Scan for the cell matching the given text and deliver its (X, Y) coordinate at center. 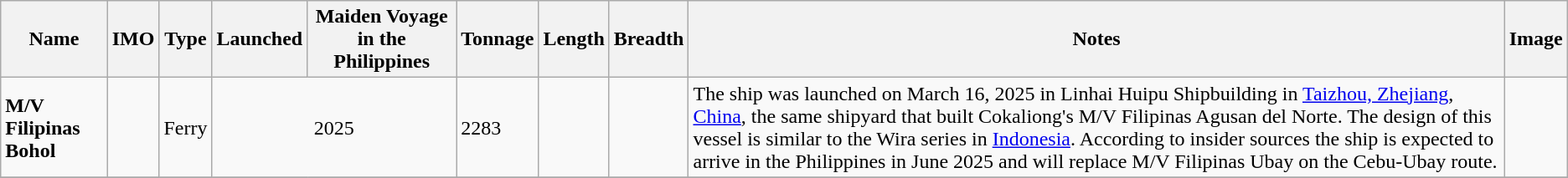
Length (574, 39)
Tonnage (498, 39)
Launched (260, 39)
M/V Filipinas Bohol (54, 127)
2283 (498, 127)
Ferry (186, 127)
IMO (133, 39)
Notes (1096, 39)
Type (186, 39)
Maiden Voyage in the Philippines (382, 39)
Breadth (648, 39)
Name (54, 39)
2025 (334, 127)
Image (1536, 39)
